Find where the given text appears and provide that cell's center as [X, Y] coordinate. 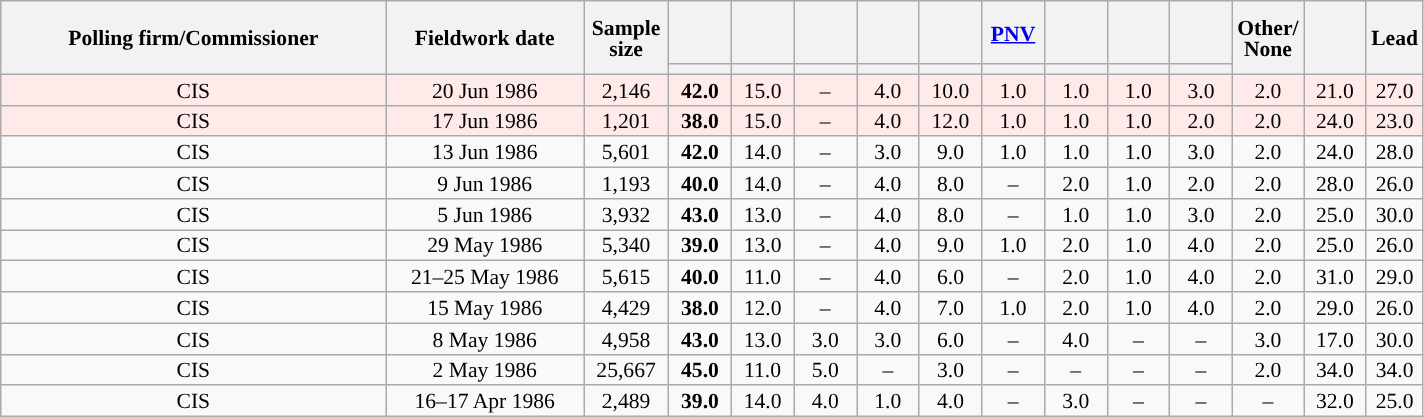
27.0 [1394, 90]
8 May 1986 [485, 338]
Lead [1394, 38]
4,429 [626, 308]
Other/None [1268, 38]
2,489 [626, 402]
5,615 [626, 276]
17.0 [1336, 338]
Fieldwork date [485, 38]
5.0 [826, 370]
1,201 [626, 120]
13 Jun 1986 [485, 152]
9 Jun 1986 [485, 184]
17 Jun 1986 [485, 120]
32.0 [1336, 402]
5,340 [626, 246]
23.0 [1394, 120]
1,193 [626, 184]
Polling firm/Commissioner [194, 38]
25,667 [626, 370]
7.0 [950, 308]
29 May 1986 [485, 246]
Sample size [626, 38]
2,146 [626, 90]
PNV [1014, 32]
15 May 1986 [485, 308]
31.0 [1336, 276]
10.0 [950, 90]
45.0 [700, 370]
2 May 1986 [485, 370]
21–25 May 1986 [485, 276]
5 Jun 1986 [485, 214]
21.0 [1336, 90]
20 Jun 1986 [485, 90]
4,958 [626, 338]
16–17 Apr 1986 [485, 402]
3,932 [626, 214]
5,601 [626, 152]
